Output the [X, Y] coordinate of the center of the cell containing the given text.  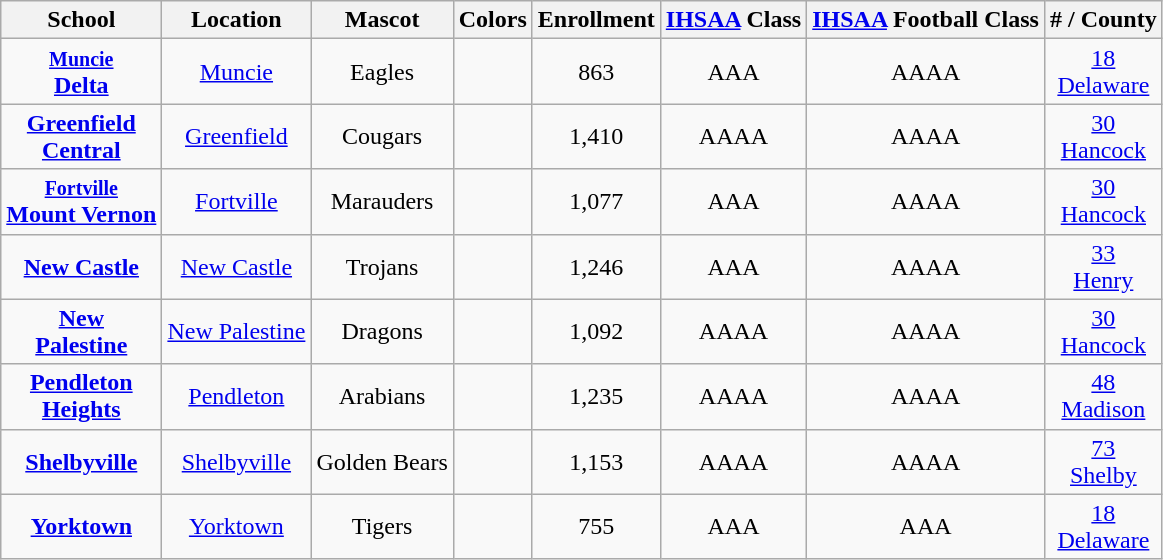
Trojans [382, 266]
IHSAA Football Class [926, 20]
School [82, 20]
33Henry [1103, 266]
Marauders [382, 202]
1,235 [596, 396]
Tigers [382, 526]
Pendleton [236, 396]
18Delaware [1103, 72]
Cougars [382, 136]
863 [596, 72]
755 [596, 526]
Location [236, 20]
NewPalestine [82, 332]
IHSAA Class [733, 20]
MuncieDelta [82, 72]
1,077 [596, 202]
New Palestine [236, 332]
Eagles [382, 72]
48Madison [1103, 396]
Golden Bears [382, 462]
FortvilleMount Vernon [82, 202]
Muncie [236, 72]
1,410 [596, 136]
PendletonHeights [82, 396]
1,092 [596, 332]
Dragons [382, 332]
1,246 [596, 266]
Arabians [382, 396]
Fortville [236, 202]
Enrollment [596, 20]
Greenfield [236, 136]
GreenfieldCentral [82, 136]
Colors [492, 20]
# / County [1103, 20]
18 Delaware [1103, 526]
Mascot [382, 20]
73Shelby [1103, 462]
1,153 [596, 462]
